Find where the given text appears and provide that cell's center as [x, y] coordinate. 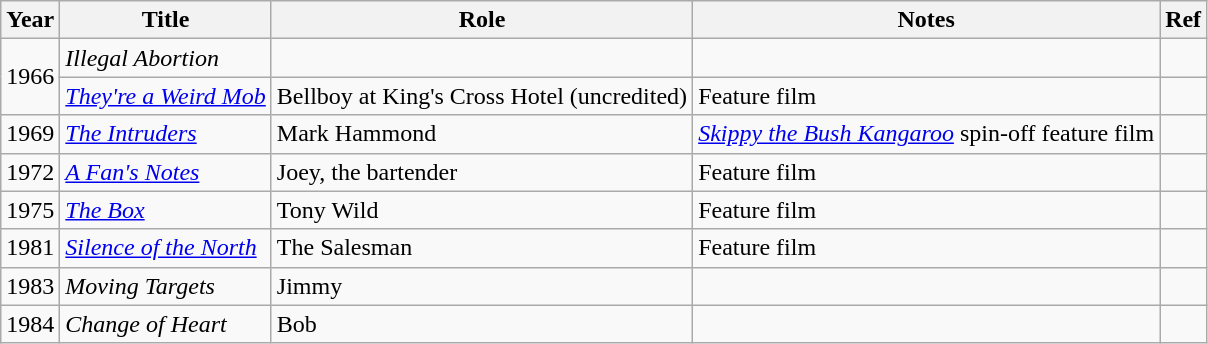
Year [30, 20]
1983 [30, 286]
Bob [482, 324]
Moving Targets [166, 286]
1972 [30, 172]
Ref [1184, 20]
Change of Heart [166, 324]
1984 [30, 324]
1975 [30, 210]
Notes [926, 20]
The Intruders [166, 134]
Silence of the North [166, 248]
Title [166, 20]
1981 [30, 248]
The Box [166, 210]
1966 [30, 77]
Illegal Abortion [166, 58]
They're a Weird Mob [166, 96]
Tony Wild [482, 210]
Mark Hammond [482, 134]
Jimmy [482, 286]
Joey, the bartender [482, 172]
The Salesman [482, 248]
Role [482, 20]
A Fan's Notes [166, 172]
1969 [30, 134]
Skippy the Bush Kangaroo spin-off feature film [926, 134]
Bellboy at King's Cross Hotel (uncredited) [482, 96]
